Detect which cell encompasses the target text, then output its [x, y] center coordinate. 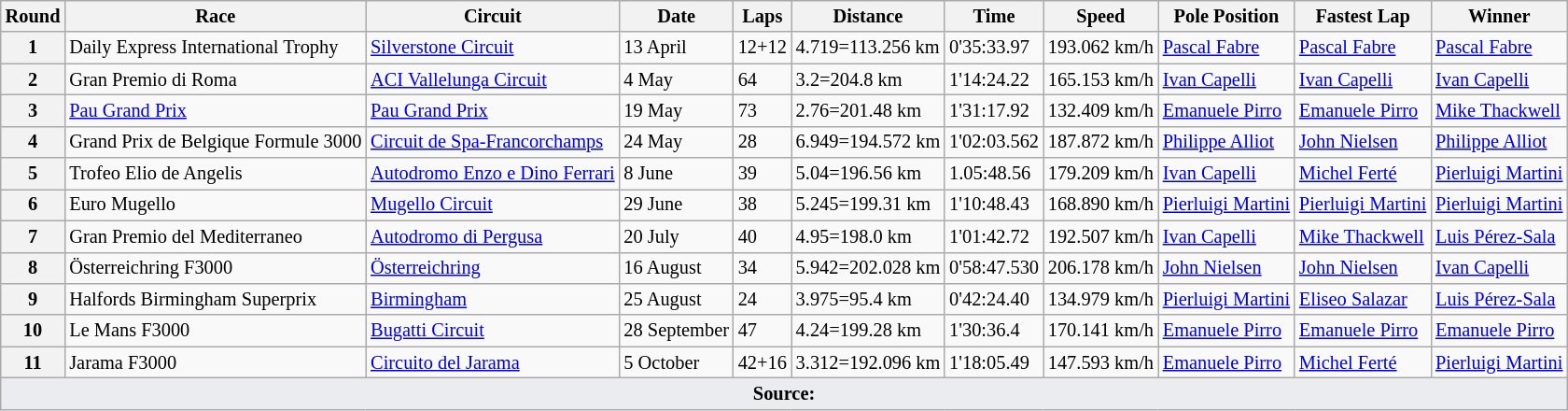
5 October [676, 362]
7 [34, 236]
0'42:24.40 [994, 299]
10 [34, 331]
Birmingham [493, 299]
0'35:33.97 [994, 48]
Round [34, 16]
5.245=199.31 km [868, 205]
Mugello Circuit [493, 205]
Distance [868, 16]
206.178 km/h [1101, 268]
Le Mans F3000 [215, 331]
1'18:05.49 [994, 362]
Fastest Lap [1363, 16]
132.409 km/h [1101, 110]
Silverstone Circuit [493, 48]
187.872 km/h [1101, 142]
ACI Vallelunga Circuit [493, 79]
Circuit [493, 16]
39 [763, 174]
1'02:03.562 [994, 142]
Speed [1101, 16]
2.76=201.48 km [868, 110]
6.949=194.572 km [868, 142]
Date [676, 16]
Laps [763, 16]
147.593 km/h [1101, 362]
20 July [676, 236]
Circuit de Spa-Francorchamps [493, 142]
Österreichring [493, 268]
134.979 km/h [1101, 299]
4.719=113.256 km [868, 48]
1'14:24.22 [994, 79]
16 August [676, 268]
3.975=95.4 km [868, 299]
28 September [676, 331]
Grand Prix de Belgique Formule 3000 [215, 142]
8 [34, 268]
47 [763, 331]
Gran Premio di Roma [215, 79]
Daily Express International Trophy [215, 48]
Autodromo Enzo e Dino Ferrari [493, 174]
165.153 km/h [1101, 79]
Trofeo Elio de Angelis [215, 174]
1 [34, 48]
Eliseo Salazar [1363, 299]
6 [34, 205]
4 May [676, 79]
29 June [676, 205]
38 [763, 205]
Autodromo di Pergusa [493, 236]
1'31:17.92 [994, 110]
1'10:48.43 [994, 205]
4.24=199.28 km [868, 331]
24 [763, 299]
34 [763, 268]
13 April [676, 48]
3 [34, 110]
Circuito del Jarama [493, 362]
Winner [1499, 16]
170.141 km/h [1101, 331]
5 [34, 174]
Gran Premio del Mediterraneo [215, 236]
24 May [676, 142]
9 [34, 299]
3.2=204.8 km [868, 79]
Jarama F3000 [215, 362]
Race [215, 16]
12+12 [763, 48]
5.942=202.028 km [868, 268]
Österreichring F3000 [215, 268]
Bugatti Circuit [493, 331]
28 [763, 142]
193.062 km/h [1101, 48]
42+16 [763, 362]
8 June [676, 174]
19 May [676, 110]
168.890 km/h [1101, 205]
192.507 km/h [1101, 236]
1'30:36.4 [994, 331]
5.04=196.56 km [868, 174]
Halfords Birmingham Superprix [215, 299]
73 [763, 110]
0'58:47.530 [994, 268]
Time [994, 16]
4 [34, 142]
Source: [784, 393]
40 [763, 236]
2 [34, 79]
Euro Mugello [215, 205]
11 [34, 362]
179.209 km/h [1101, 174]
Pole Position [1226, 16]
25 August [676, 299]
64 [763, 79]
1.05:48.56 [994, 174]
3.312=192.096 km [868, 362]
1'01:42.72 [994, 236]
4.95=198.0 km [868, 236]
